Return the (X, Y) coordinate for the center point of the cell that contains the specified text.  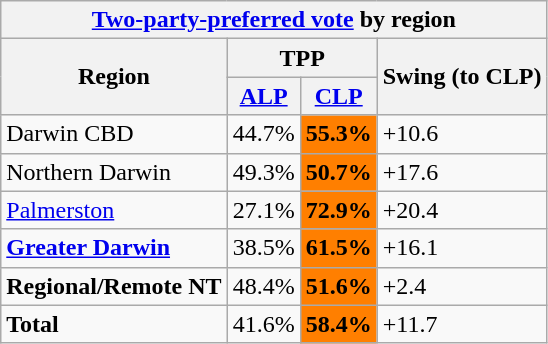
Palmerston (114, 210)
CLP (338, 96)
Two-party-preferred vote by region (274, 20)
48.4% (264, 286)
49.3% (264, 172)
Greater Darwin (114, 248)
61.5% (338, 248)
51.6% (338, 286)
50.7% (338, 172)
+16.1 (462, 248)
41.6% (264, 324)
+2.4 (462, 286)
+17.6 (462, 172)
+10.6 (462, 134)
Total (114, 324)
+11.7 (462, 324)
Region (114, 77)
44.7% (264, 134)
TPP (302, 58)
Darwin CBD (114, 134)
55.3% (338, 134)
+20.4 (462, 210)
Northern Darwin (114, 172)
ALP (264, 96)
Regional/Remote NT (114, 286)
58.4% (338, 324)
72.9% (338, 210)
38.5% (264, 248)
Swing (to CLP) (462, 77)
27.1% (264, 210)
